For the text-containing cell, return its midpoint in (x, y) coordinate format. 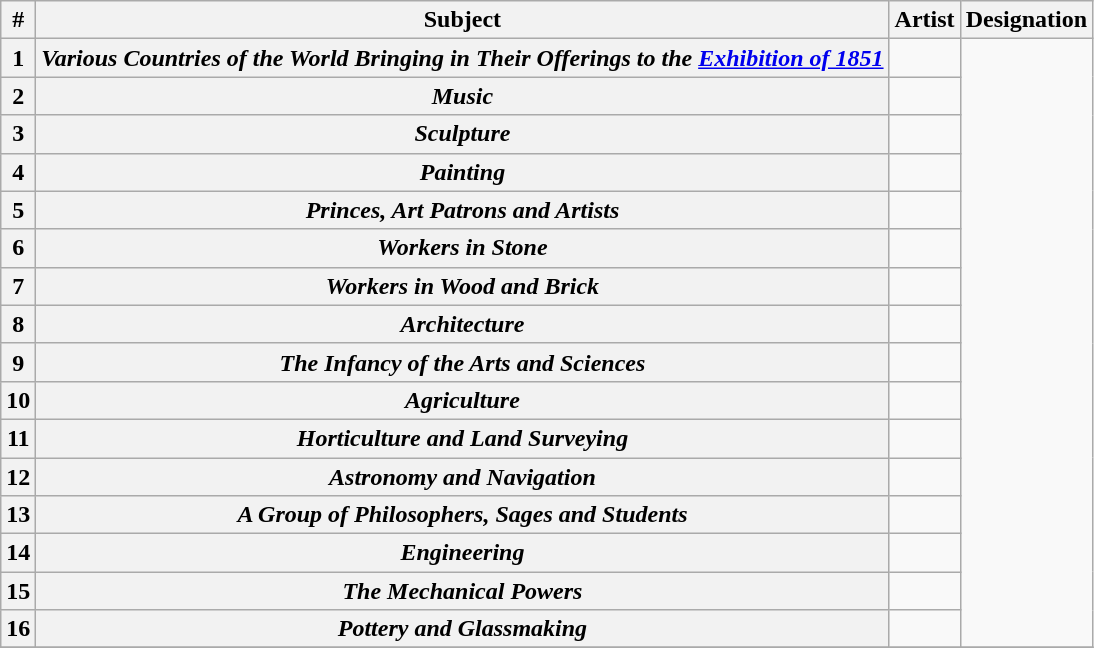
Engineering (462, 553)
A Group of Philosophers, Sages and Students (462, 515)
Designation (1026, 20)
Various Countries of the World Bringing in Their Offerings to the Exhibition of 1851 (462, 58)
Astronomy and Navigation (462, 477)
Sculpture (462, 134)
9 (18, 362)
12 (18, 477)
Architecture (462, 324)
Painting (462, 172)
4 (18, 172)
Subject (462, 20)
14 (18, 553)
7 (18, 286)
2 (18, 96)
Workers in Wood and Brick (462, 286)
Princes, Art Patrons and Artists (462, 210)
The Infancy of the Arts and Sciences (462, 362)
# (18, 20)
13 (18, 515)
Horticulture and Land Surveying (462, 438)
Pottery and Glassmaking (462, 629)
11 (18, 438)
6 (18, 248)
Workers in Stone (462, 248)
1 (18, 58)
15 (18, 591)
Artist (924, 20)
Agriculture (462, 400)
10 (18, 400)
8 (18, 324)
3 (18, 134)
Music (462, 96)
16 (18, 629)
The Mechanical Powers (462, 591)
5 (18, 210)
